Output the [X, Y] coordinate of the center of the cell containing the given text.  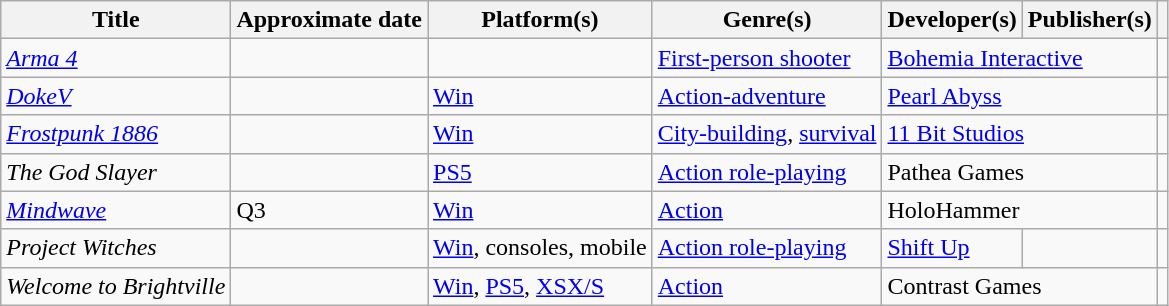
Win, consoles, mobile [540, 248]
Platform(s) [540, 20]
Mindwave [116, 210]
Title [116, 20]
First-person shooter [767, 58]
Shift Up [952, 248]
Genre(s) [767, 20]
DokeV [116, 96]
Approximate date [330, 20]
Publisher(s) [1090, 20]
Welcome to Brightville [116, 286]
City-building, survival [767, 134]
HoloHammer [1020, 210]
Arma 4 [116, 58]
Contrast Games [1020, 286]
Pathea Games [1020, 172]
Q3 [330, 210]
Bohemia Interactive [1020, 58]
Project Witches [116, 248]
11 Bit Studios [1020, 134]
Win, PS5, XSX/S [540, 286]
Frostpunk 1886 [116, 134]
PS5 [540, 172]
The God Slayer [116, 172]
Action-adventure [767, 96]
Developer(s) [952, 20]
Pearl Abyss [1020, 96]
